Output the (X, Y) coordinate of the center of the cell containing the given text.  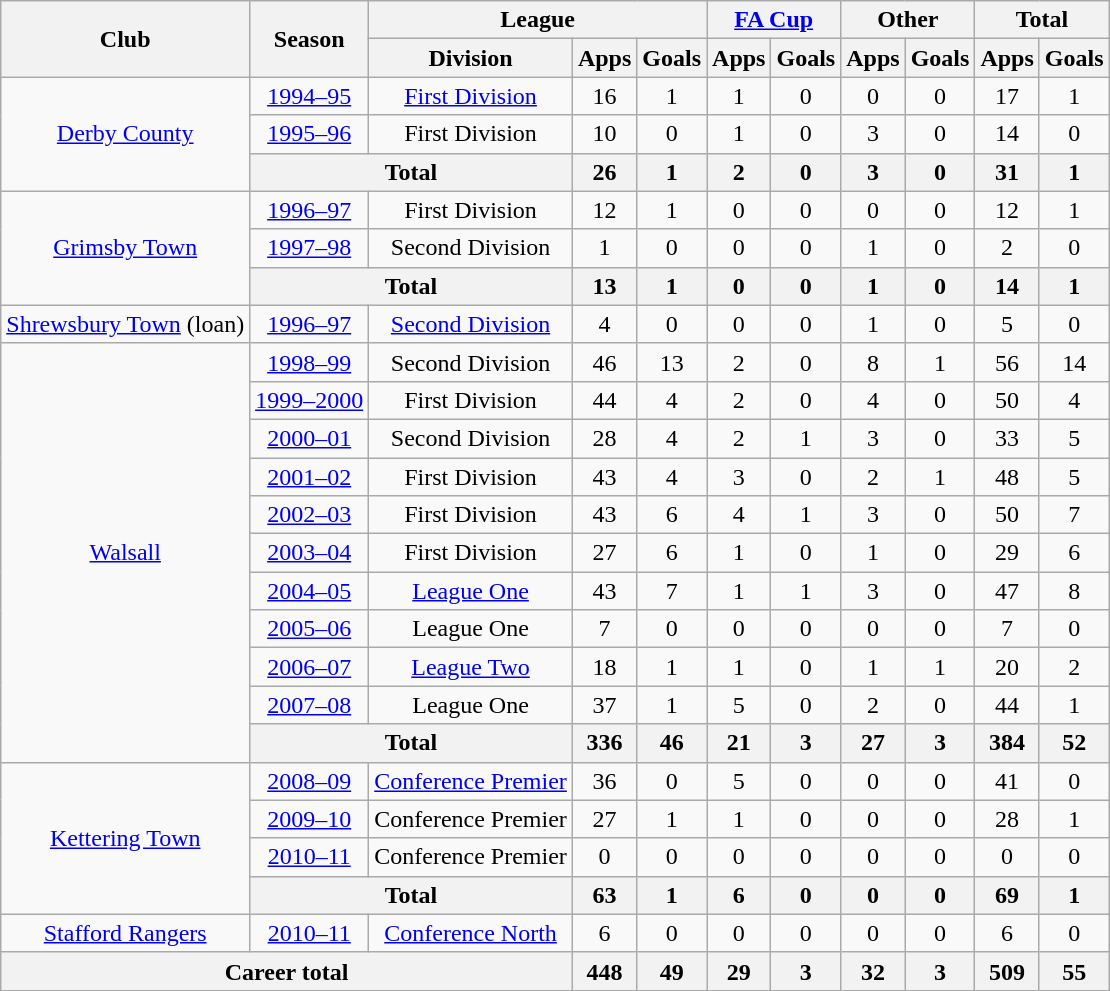
21 (739, 743)
Kettering Town (126, 838)
56 (1007, 362)
16 (604, 96)
2004–05 (310, 591)
336 (604, 743)
2008–09 (310, 781)
2005–06 (310, 629)
55 (1074, 971)
Grimsby Town (126, 248)
Division (471, 58)
26 (604, 172)
League (538, 20)
1997–98 (310, 248)
509 (1007, 971)
2006–07 (310, 667)
2002–03 (310, 515)
69 (1007, 895)
Other (908, 20)
47 (1007, 591)
52 (1074, 743)
1998–99 (310, 362)
18 (604, 667)
33 (1007, 438)
31 (1007, 172)
2003–04 (310, 553)
Conference North (471, 933)
League Two (471, 667)
37 (604, 705)
1999–2000 (310, 400)
10 (604, 134)
2001–02 (310, 477)
2007–08 (310, 705)
1995–96 (310, 134)
Walsall (126, 552)
Career total (287, 971)
Shrewsbury Town (loan) (126, 324)
Club (126, 39)
63 (604, 895)
48 (1007, 477)
41 (1007, 781)
36 (604, 781)
2000–01 (310, 438)
384 (1007, 743)
448 (604, 971)
17 (1007, 96)
32 (873, 971)
49 (672, 971)
1994–95 (310, 96)
20 (1007, 667)
FA Cup (774, 20)
2009–10 (310, 819)
Season (310, 39)
Derby County (126, 134)
Stafford Rangers (126, 933)
